Identify which cell holds the provided text, then report its (x, y) central coordinate. 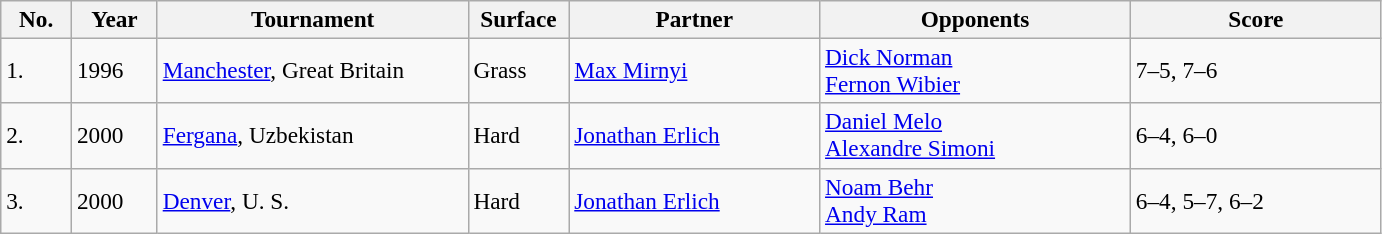
Fergana, Uzbekistan (312, 136)
7–5, 7–6 (1256, 70)
3. (36, 200)
Tournament (312, 19)
1996 (115, 70)
Opponents (976, 19)
Partner (694, 19)
Daniel Melo Alexandre Simoni (976, 136)
Manchester, Great Britain (312, 70)
6–4, 5–7, 6–2 (1256, 200)
Max Mirnyi (694, 70)
Dick Norman Fernon Wibier (976, 70)
Noam Behr Andy Ram (976, 200)
6–4, 6–0 (1256, 136)
Denver, U. S. (312, 200)
2. (36, 136)
Score (1256, 19)
Grass (518, 70)
No. (36, 19)
1. (36, 70)
Surface (518, 19)
Year (115, 19)
